Capture the cell that displays the provided text and extract its [X, Y] central coordinate. 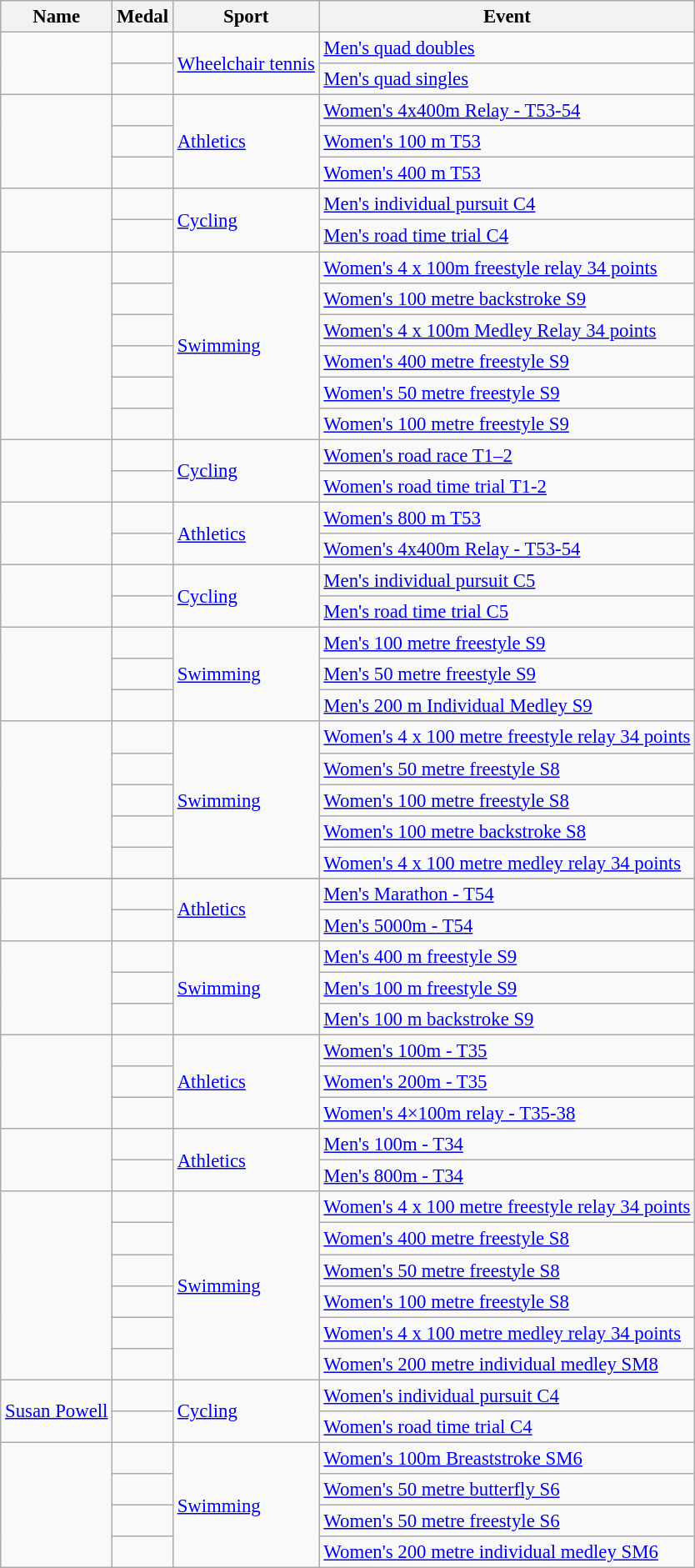
Women's road time trial T1-2 [507, 487]
Women's individual pursuit C4 [507, 1395]
Women's 200 metre individual medley SM8 [507, 1364]
Event [507, 17]
Women's 100 m T53 [507, 142]
Men's 50 metre freestyle S9 [507, 674]
Women's 100 metre backstroke S9 [507, 298]
Men's quad doubles [507, 48]
Women's 100 metre backstroke S8 [507, 831]
Men's 5000m - T54 [507, 925]
Women's road time trial C4 [507, 1427]
Men's 200 m Individual Medley S9 [507, 706]
Men's road time trial C4 [507, 236]
Wheelchair tennis [246, 63]
Women's 100m - T35 [507, 1051]
Women's 800 m T53 [507, 518]
Women's 4×100m relay - T35-38 [507, 1114]
Men's Marathon - T54 [507, 894]
Women's 4 x 100m freestyle relay 34 points [507, 268]
Men's 400 m freestyle S9 [507, 957]
Women's 400 m T53 [507, 173]
Name [57, 17]
Women's road race T1–2 [507, 455]
Sport [246, 17]
Men's individual pursuit C5 [507, 581]
Susan Powell [57, 1410]
Men's 100 m freestyle S9 [507, 988]
Men's 100m - T34 [507, 1145]
Women's 400 metre freestyle S9 [507, 361]
Women's 400 metre freestyle S8 [507, 1239]
Medal [143, 17]
Women's 50 metre butterfly S6 [507, 1490]
Women's 100 metre freestyle S9 [507, 424]
Men's 100 metre freestyle S9 [507, 644]
Men's 100 m backstroke S9 [507, 1019]
Women's 50 metre freestyle S9 [507, 393]
Men's quad singles [507, 79]
Women's 4 x 100m Medley Relay 34 points [507, 330]
Women's 200 metre individual medley SM6 [507, 1552]
Men's 800m - T34 [507, 1176]
Women's 100m Breaststroke SM6 [507, 1458]
Women's 50 metre freestyle S6 [507, 1520]
Women's 200m - T35 [507, 1082]
Men's individual pursuit C4 [507, 204]
Men's road time trial C5 [507, 612]
